Provide the (x, y) coordinate of the cell's center where the given text is located.  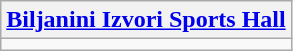
Biljanini Izvori Sports Hall (146, 20)
